Pinpoint the cell where the given text exists, returning its [X, Y] midpoint coordinate. 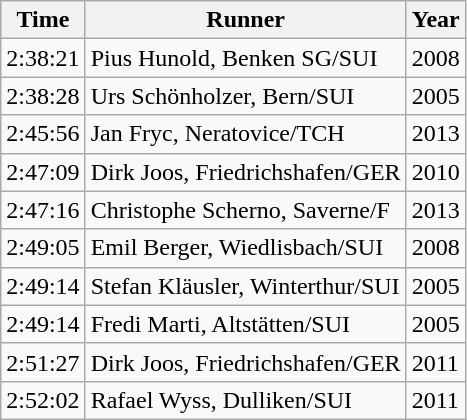
2:38:28 [43, 96]
2:47:16 [43, 210]
Pius Hunold, Benken SG/SUI [246, 58]
Jan Fryc, Neratovice/TCH [246, 134]
Rafael Wyss, Dulliken/SUI [246, 400]
2:38:21 [43, 58]
Fredi Marti, Altstätten/SUI [246, 324]
Christophe Scherno, Saverne/F [246, 210]
Year [436, 20]
2:45:56 [43, 134]
2:47:09 [43, 172]
Emil Berger, Wiedlisbach/SUI [246, 248]
Urs Schönholzer, Bern/SUI [246, 96]
2:52:02 [43, 400]
Stefan Kläusler, Winterthur/SUI [246, 286]
2:49:05 [43, 248]
2010 [436, 172]
2:51:27 [43, 362]
Runner [246, 20]
Time [43, 20]
